Locate the cell with the specified text and output its (X, Y) center coordinate. 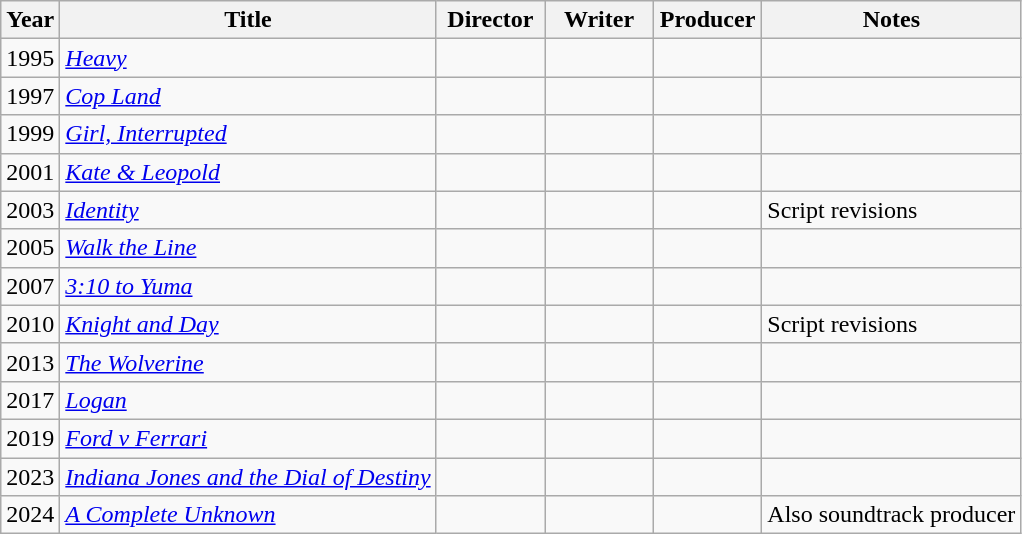
Director (490, 20)
Girl, Interrupted (248, 134)
2017 (30, 400)
2010 (30, 324)
Also soundtrack producer (892, 515)
3:10 to Yuma (248, 286)
1995 (30, 58)
2001 (30, 172)
2013 (30, 362)
Kate & Leopold (248, 172)
Indiana Jones and the Dial of Destiny (248, 477)
Identity (248, 210)
2023 (30, 477)
Heavy (248, 58)
The Wolverine (248, 362)
2005 (30, 248)
Knight and Day (248, 324)
1997 (30, 96)
2024 (30, 515)
Year (30, 20)
1999 (30, 134)
2019 (30, 438)
Logan (248, 400)
2003 (30, 210)
Title (248, 20)
A Complete Unknown (248, 515)
Ford v Ferrari (248, 438)
Cop Land (248, 96)
Notes (892, 20)
Writer (600, 20)
Producer (708, 20)
2007 (30, 286)
Walk the Line (248, 248)
